Locate the cell with the specified text and output its [x, y] center coordinate. 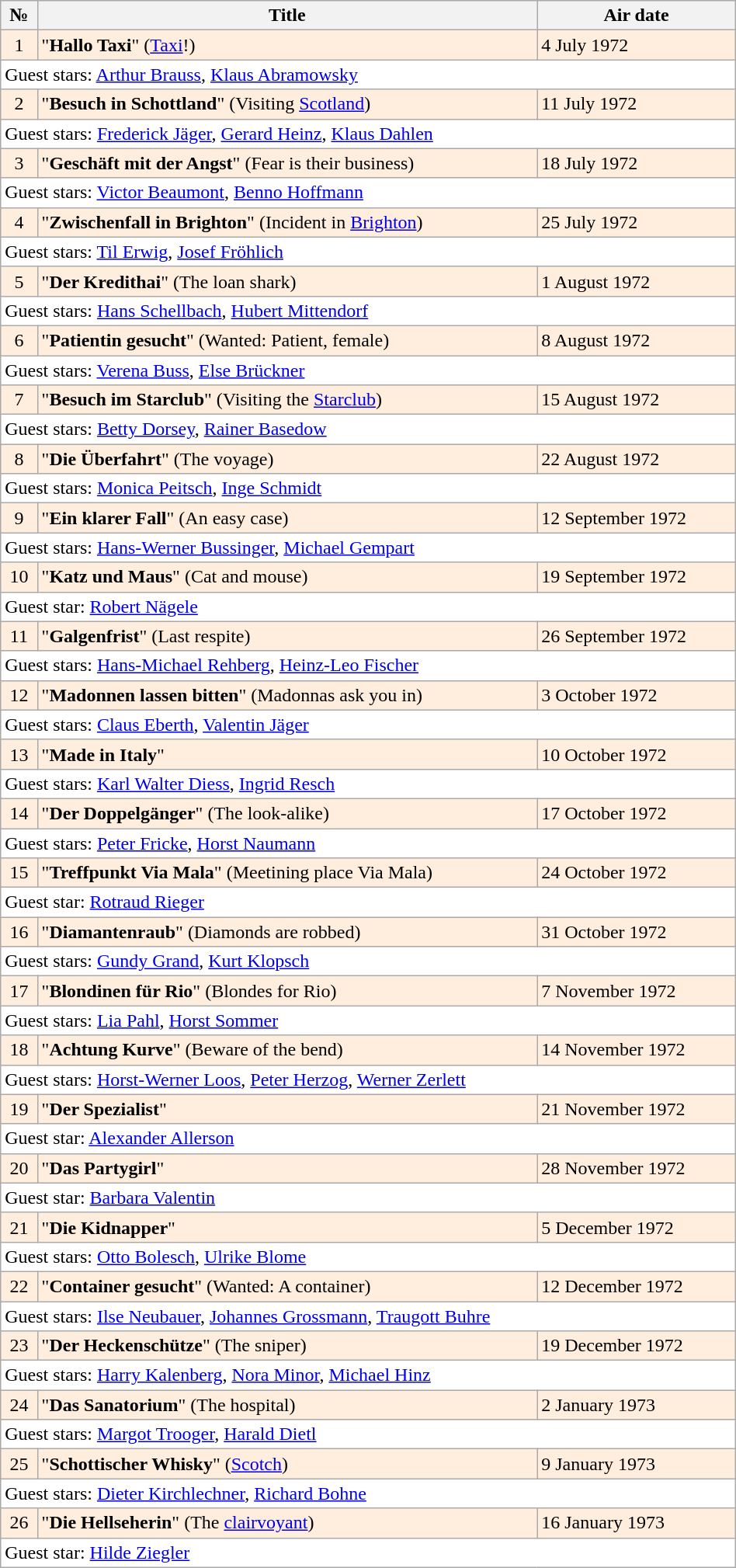
"Achtung Kurve" (Beware of the bend) [287, 1050]
Guest star: Barbara Valentin [368, 1198]
17 October 1972 [637, 813]
Guest stars: Hans Schellbach, Hubert Mittendorf [368, 311]
2 [19, 104]
Guest stars: Peter Fricke, Horst Naumann [368, 843]
22 August 1972 [637, 459]
Guest star: Alexander Allerson [368, 1139]
"Galgenfrist" (Last respite) [287, 636]
"Katz und Maus" (Cat and mouse) [287, 577]
25 July 1972 [637, 222]
2 January 1973 [637, 1405]
Air date [637, 16]
Guest star: Hilde Ziegler [368, 1552]
Guest stars: Margot Trooger, Harald Dietl [368, 1434]
"Treffpunkt Via Mala" (Meetining place Via Mala) [287, 873]
26 September 1972 [637, 636]
1 August 1972 [637, 281]
"Geschäft mit der Angst" (Fear is their business) [287, 163]
25 [19, 1464]
"Container gesucht" (Wanted: A container) [287, 1286]
Guest stars: Betty Dorsey, Rainer Basedow [368, 429]
"Der Spezialist" [287, 1109]
15 August 1972 [637, 400]
Guest stars: Hans-Michael Rehberg, Heinz-Leo Fischer [368, 666]
Guest stars: Hans-Werner Bussinger, Michael Gempart [368, 548]
"Ein klarer Fall" (An easy case) [287, 518]
"Die Hellseherin" (The clairvoyant) [287, 1523]
8 August 1972 [637, 340]
Guest stars: Arthur Brauss, Klaus Abramowsky [368, 75]
5 December 1972 [637, 1227]
Guest stars: Otto Bolesch, Ulrike Blome [368, 1257]
"Schottischer Whisky" (Scotch) [287, 1464]
"Patientin gesucht" (Wanted: Patient, female) [287, 340]
13 [19, 754]
Guest stars: Lia Pahl, Horst Sommer [368, 1020]
№ [19, 16]
Guest stars: Dieter Kirchlechner, Richard Bohne [368, 1493]
"Der Doppelgänger" (The look-alike) [287, 813]
24 [19, 1405]
"Zwischenfall in Brighton" (Incident in Brighton) [287, 222]
"Madonnen lassen bitten" (Madonnas ask you in) [287, 695]
12 December 1972 [637, 1286]
3 October 1972 [637, 695]
11 [19, 636]
10 [19, 577]
28 November 1972 [637, 1168]
31 October 1972 [637, 932]
Guest stars: Horst-Werner Loos, Peter Herzog, Werner Zerlett [368, 1080]
Guest stars: Til Erwig, Josef Fröhlich [368, 252]
"Der Heckenschütze" (The sniper) [287, 1346]
"Besuch in Schottland" (Visiting Scotland) [287, 104]
4 [19, 222]
5 [19, 281]
Guest stars: Claus Eberth, Valentin Jäger [368, 725]
26 [19, 1523]
14 [19, 813]
7 [19, 400]
12 [19, 695]
21 [19, 1227]
"Besuch im Starclub" (Visiting the Starclub) [287, 400]
19 [19, 1109]
9 January 1973 [637, 1464]
16 January 1973 [637, 1523]
24 October 1972 [637, 873]
10 October 1972 [637, 754]
Guest star: Rotraud Rieger [368, 902]
22 [19, 1286]
20 [19, 1168]
14 November 1972 [637, 1050]
6 [19, 340]
16 [19, 932]
12 September 1972 [637, 518]
19 September 1972 [637, 577]
Guest star: Robert Nägele [368, 607]
"Der Kredithai" (The loan shark) [287, 281]
8 [19, 459]
Guest stars: Karl Walter Diess, Ingrid Resch [368, 784]
19 December 1972 [637, 1346]
21 November 1972 [637, 1109]
Guest stars: Frederick Jäger, Gerard Heinz, Klaus Dahlen [368, 134]
"Made in Italy" [287, 754]
Guest stars: Gundy Grand, Kurt Klopsch [368, 961]
17 [19, 991]
"Das Sanatorium" (The hospital) [287, 1405]
4 July 1972 [637, 45]
Guest stars: Harry Kalenberg, Nora Minor, Michael Hinz [368, 1375]
7 November 1972 [637, 991]
3 [19, 163]
"Die Kidnapper" [287, 1227]
"Die Überfahrt" (The voyage) [287, 459]
18 [19, 1050]
Guest stars: Victor Beaumont, Benno Hoffmann [368, 193]
"Hallo Taxi" (Taxi!) [287, 45]
Guest stars: Ilse Neubauer, Johannes Grossmann, Traugott Buhre [368, 1316]
Guest stars: Verena Buss, Else Brückner [368, 370]
9 [19, 518]
23 [19, 1346]
18 July 1972 [637, 163]
15 [19, 873]
Title [287, 16]
"Das Partygirl" [287, 1168]
Guest stars: Monica Peitsch, Inge Schmidt [368, 488]
"Diamantenraub" (Diamonds are robbed) [287, 932]
1 [19, 45]
"Blondinen für Rio" (Blondes for Rio) [287, 991]
11 July 1972 [637, 104]
